Provide the (X, Y) coordinate of the cell's center where the given text is located.  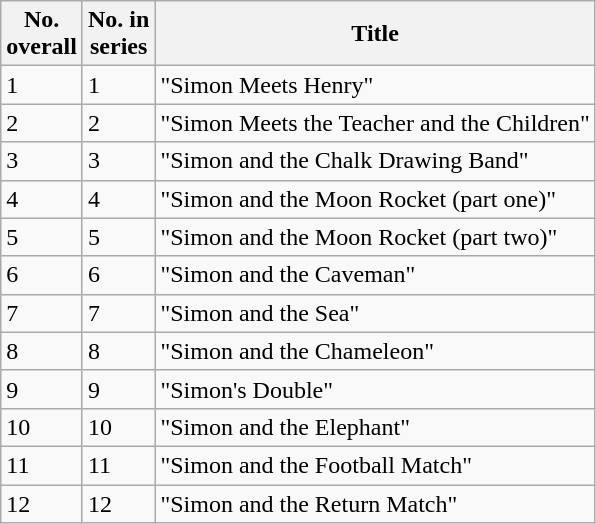
"Simon's Double" (375, 389)
"Simon and the Return Match" (375, 503)
Title (375, 34)
No.overall (42, 34)
No. inseries (118, 34)
"Simon and the Chalk Drawing Band" (375, 161)
"Simon and the Sea" (375, 313)
"Simon and the Moon Rocket (part one)" (375, 199)
"Simon and the Elephant" (375, 427)
"Simon and the Football Match" (375, 465)
"Simon and the Caveman" (375, 275)
"Simon and the Moon Rocket (part two)" (375, 237)
"Simon and the Chameleon" (375, 351)
"Simon Meets Henry" (375, 85)
"Simon Meets the Teacher and the Children" (375, 123)
